Extract the [X, Y] coordinate from the center of the cell holding the provided text.  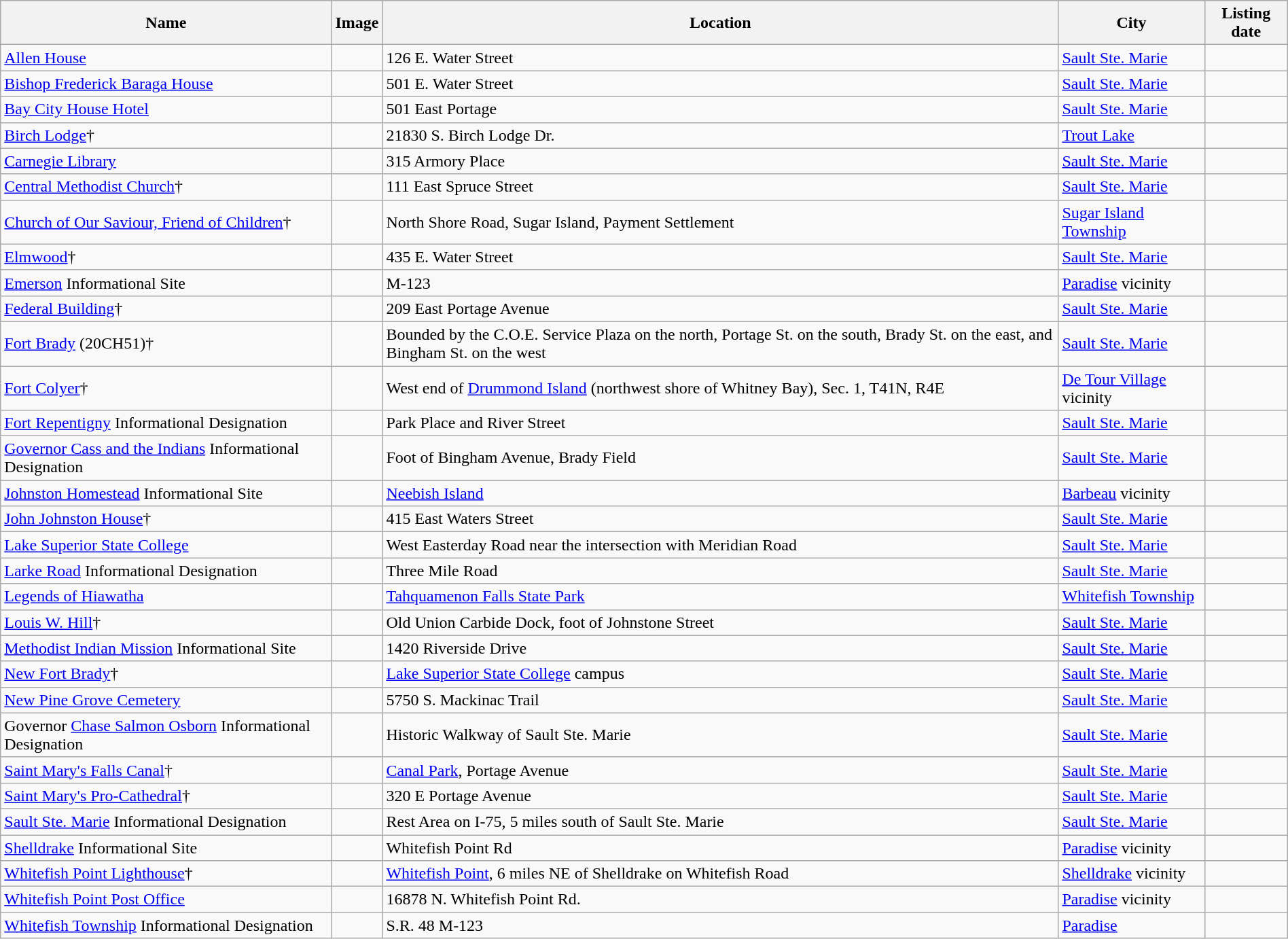
Sault Ste. Marie Informational Designation [166, 821]
Emerson Informational Site [166, 283]
Birch Lodge† [166, 135]
Elmwood† [166, 257]
Bay City House Hotel [166, 109]
5750 S. Mackinac Trail [720, 700]
Central Methodist Church† [166, 187]
Allen House [166, 58]
Governor Chase Salmon Osborn Informational Designation [166, 735]
Bishop Frederick Baraga House [166, 84]
Trout Lake [1132, 135]
Image [357, 23]
West Easterday Road near the intersection with Meridian Road [720, 545]
Rest Area on I-75, 5 miles south of Sault Ste. Marie [720, 821]
Methodist Indian Mission Informational Site [166, 648]
City [1132, 23]
415 East Waters Street [720, 519]
Neebish Island [720, 493]
Whitefish Point Post Office [166, 900]
Canal Park, Portage Avenue [720, 770]
Governor Cass and the Indians Informational Designation [166, 458]
Whitefish Point Lighthouse† [166, 874]
Bounded by the C.O.E. Service Plaza on the north, Portage St. on the south, Brady St. on the east, and Bingham St. on the west [720, 344]
Fort Colyer† [166, 387]
Lake Superior State College [166, 545]
Tahquamenon Falls State Park [720, 597]
315 Armory Place [720, 161]
New Pine Grove Cemetery [166, 700]
111 East Spruce Street [720, 187]
De Tour Village vicinity [1132, 387]
Three Mile Road [720, 571]
435 E. Water Street [720, 257]
West end of Drummond Island (northwest shore of Whitney Bay), Sec. 1, T41N, R4E [720, 387]
Sugar Island Township [1132, 222]
501 East Portage [720, 109]
North Shore Road, Sugar Island, Payment Settlement [720, 222]
Whitefish Township Informational Designation [166, 925]
1420 Riverside Drive [720, 648]
501 E. Water Street [720, 84]
Shelldrake vicinity [1132, 874]
Whitefish Point, 6 miles NE of Shelldrake on Whitefish Road [720, 874]
Whitefish Point Rd [720, 847]
Name [166, 23]
320 E Portage Avenue [720, 796]
Lake Superior State College campus [720, 674]
Whitefish Township [1132, 597]
126 E. Water Street [720, 58]
209 East Portage Avenue [720, 308]
Federal Building† [166, 308]
Listing date [1246, 23]
Shelldrake Informational Site [166, 847]
21830 S. Birch Lodge Dr. [720, 135]
Historic Walkway of Sault Ste. Marie [720, 735]
Paradise [1132, 925]
Johnston Homestead Informational Site [166, 493]
Barbeau vicinity [1132, 493]
Saint Mary's Pro-Cathedral† [166, 796]
16878 N. Whitefish Point Rd. [720, 900]
John Johnston House† [166, 519]
Park Place and River Street [720, 423]
Fort Repentigny Informational Designation [166, 423]
Saint Mary's Falls Canal† [166, 770]
Louis W. Hill† [166, 622]
New Fort Brady† [166, 674]
Legends of Hiawatha [166, 597]
Location [720, 23]
S.R. 48 M-123 [720, 925]
Old Union Carbide Dock, foot of Johnstone Street [720, 622]
Larke Road Informational Designation [166, 571]
Carnegie Library [166, 161]
Fort Brady (20CH51)† [166, 344]
Foot of Bingham Avenue, Brady Field [720, 458]
Church of Our Saviour, Friend of Children† [166, 222]
M-123 [720, 283]
